Return (X, Y) of the center of cell containing provided text 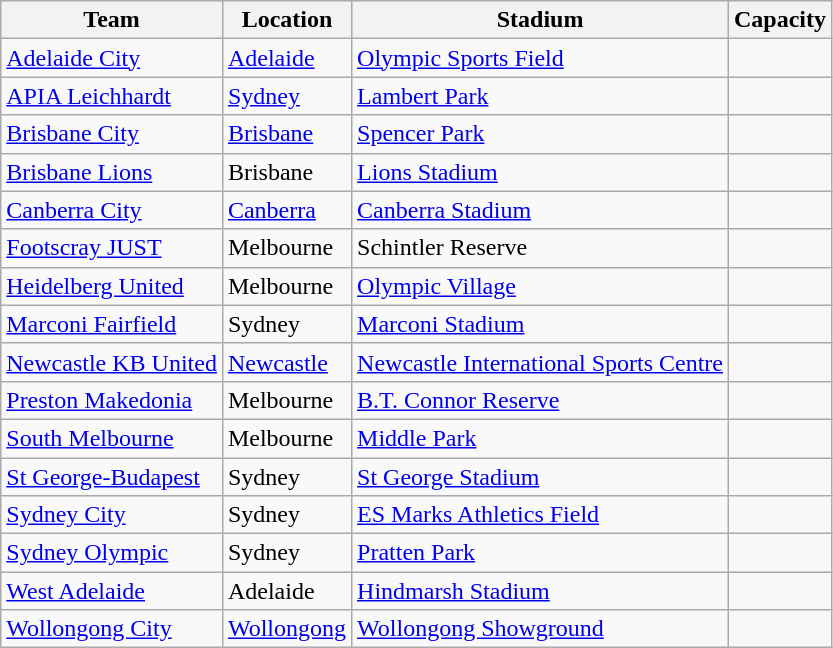
Brisbane Lions (112, 172)
Stadium (540, 20)
Marconi Stadium (540, 324)
Team (112, 20)
Hindmarsh Stadium (540, 591)
Canberra Stadium (540, 210)
Lambert Park (540, 96)
Olympic Sports Field (540, 58)
Pratten Park (540, 553)
South Melbourne (112, 438)
Sydney City (112, 515)
Canberra (286, 210)
Preston Makedonia (112, 400)
Lions Stadium (540, 172)
Footscray JUST (112, 248)
Newcastle KB United (112, 362)
Location (286, 20)
Middle Park (540, 438)
Adelaide City (112, 58)
B.T. Connor Reserve (540, 400)
St George-Budapest (112, 477)
West Adelaide (112, 591)
St George Stadium (540, 477)
Marconi Fairfield (112, 324)
Canberra City (112, 210)
Wollongong (286, 629)
Spencer Park (540, 134)
Capacity (780, 20)
Wollongong Showground (540, 629)
ES Marks Athletics Field (540, 515)
Olympic Village (540, 286)
Newcastle International Sports Centre (540, 362)
Schintler Reserve (540, 248)
APIA Leichhardt (112, 96)
Wollongong City (112, 629)
Newcastle (286, 362)
Sydney Olympic (112, 553)
Heidelberg United (112, 286)
Brisbane City (112, 134)
